Return (X, Y) of the center of cell containing provided text 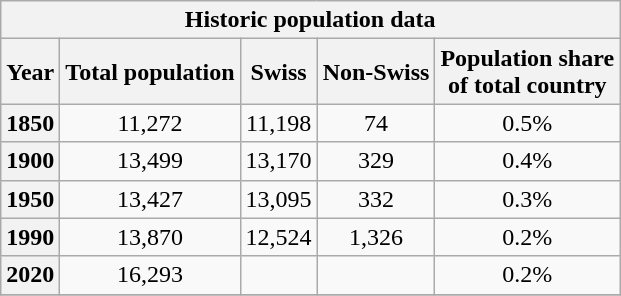
13,427 (150, 199)
0.5% (528, 123)
Total population (150, 72)
1,326 (376, 237)
332 (376, 199)
11,198 (278, 123)
13,870 (150, 237)
2020 (30, 275)
13,095 (278, 199)
Historic population data (310, 20)
0.4% (528, 161)
329 (376, 161)
1850 (30, 123)
74 (376, 123)
Year (30, 72)
0.3% (528, 199)
13,170 (278, 161)
16,293 (150, 275)
11,272 (150, 123)
Non-Swiss (376, 72)
Swiss (278, 72)
12,524 (278, 237)
13,499 (150, 161)
1950 (30, 199)
1990 (30, 237)
1900 (30, 161)
Population share of total country (528, 72)
